Search for the cell housing the specified text and yield its (x, y) center coordinate. 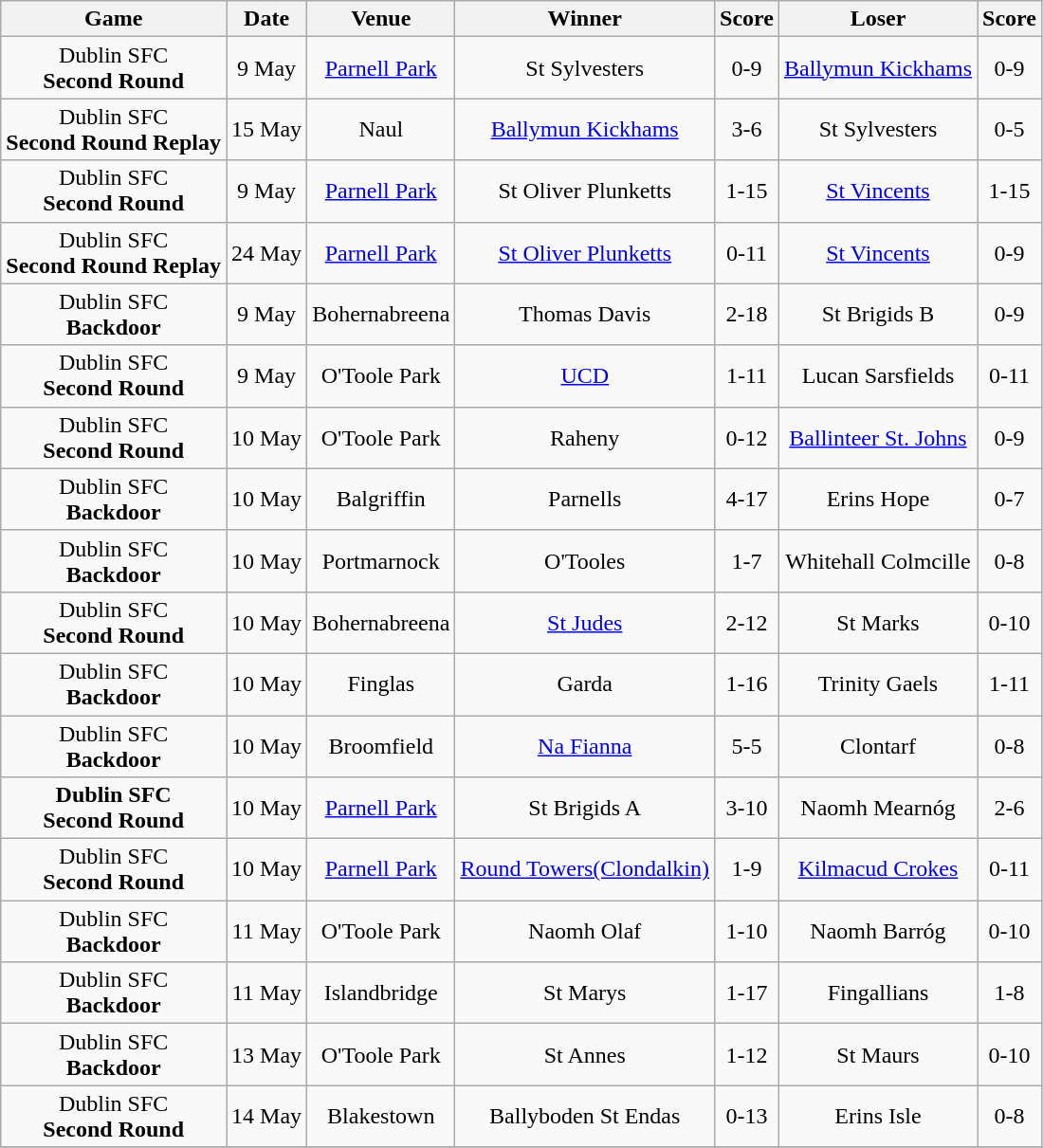
1-8 (1009, 993)
Ballyboden St Endas (585, 1117)
4-17 (747, 499)
UCD (585, 375)
St Brigids B (878, 315)
Broomfield (381, 745)
St Annes (585, 1054)
1-12 (747, 1054)
Whitehall Colmcille (878, 561)
Na Fianna (585, 745)
Loser (878, 19)
Islandbridge (381, 993)
Naomh Barróg (878, 931)
Thomas Davis (585, 315)
Venue (381, 19)
Raheny (585, 438)
Blakestown (381, 1117)
1-16 (747, 684)
Winner (585, 19)
2-12 (747, 622)
3-10 (747, 808)
Kilmacud Crokes (878, 870)
15 May (267, 129)
5-5 (747, 745)
Garda (585, 684)
1-7 (747, 561)
2-18 (747, 315)
Erins Isle (878, 1117)
1-17 (747, 993)
Naul (381, 129)
St Marys (585, 993)
O'Tooles (585, 561)
24 May (267, 252)
Date (267, 19)
Naomh Olaf (585, 931)
St Marks (878, 622)
Naomh Mearnóg (878, 808)
Parnells (585, 499)
3-6 (747, 129)
Ballinteer St. Johns (878, 438)
Fingallians (878, 993)
Trinity Gaels (878, 684)
0-5 (1009, 129)
0-7 (1009, 499)
St Brigids A (585, 808)
1-9 (747, 870)
Erins Hope (878, 499)
Game (114, 19)
0-13 (747, 1117)
0-12 (747, 438)
14 May (267, 1117)
2-6 (1009, 808)
Portmarnock (381, 561)
Finglas (381, 684)
1-10 (747, 931)
Clontarf (878, 745)
Lucan Sarsfields (878, 375)
13 May (267, 1054)
St Judes (585, 622)
Balgriffin (381, 499)
Round Towers(Clondalkin) (585, 870)
St Maurs (878, 1054)
